From the cell containing the given text, extract its center point as (X, Y) coordinate. 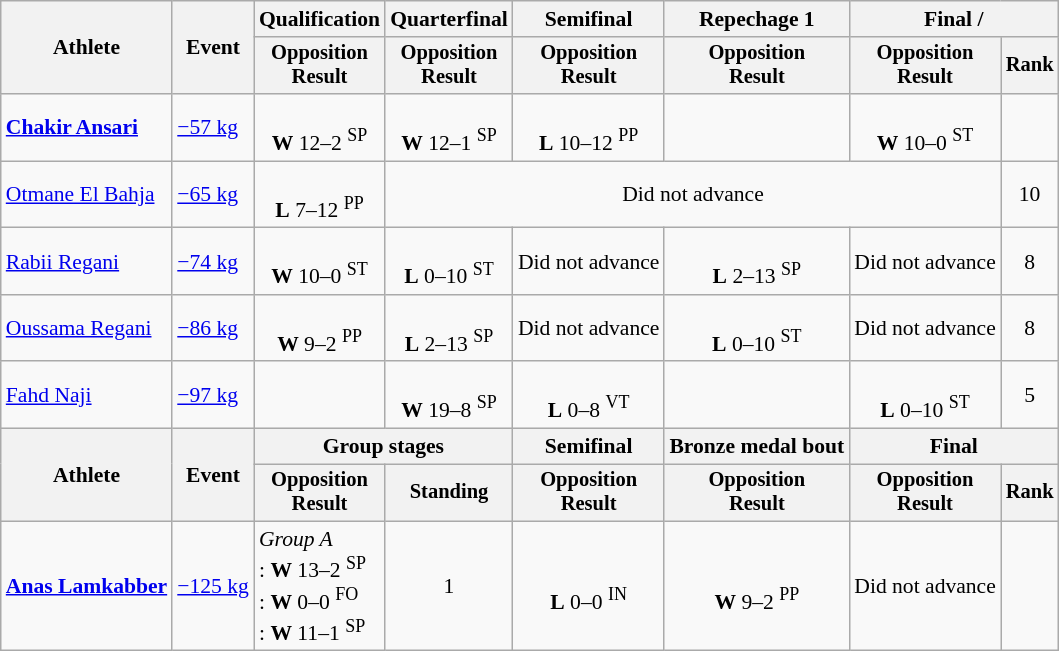
Bronze medal bout (756, 447)
−57 kg (213, 128)
Quarterfinal (449, 19)
Chakir Ansari (86, 128)
L 0–8 VT (589, 396)
Group stages (384, 447)
Final / (954, 19)
W 12–2 SP (320, 128)
L 7–12 PP (320, 194)
W 12–1 SP (449, 128)
1 (449, 586)
Standing (449, 493)
Group A: W 13–2 SP: W 0–0 FO: W 11–1 SP (320, 586)
Fahd Naji (86, 396)
−86 kg (213, 328)
Repechage 1 (756, 19)
Final (954, 447)
W 19–8 SP (449, 396)
L 10–12 PP (589, 128)
5 (1030, 396)
Anas Lamkabber (86, 586)
−97 kg (213, 396)
Oussama Regani (86, 328)
L 0–0 IN (589, 586)
Otmane El Bahja (86, 194)
−125 kg (213, 586)
10 (1030, 194)
Rabii Regani (86, 262)
−65 kg (213, 194)
Qualification (320, 19)
−74 kg (213, 262)
